Output the [x, y] coordinate of the center of the cell containing the given text.  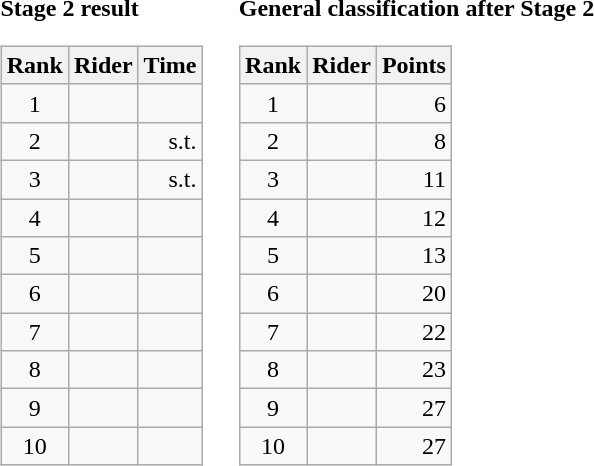
23 [414, 370]
Points [414, 65]
Time [170, 65]
20 [414, 294]
13 [414, 256]
22 [414, 332]
11 [414, 179]
12 [414, 217]
